Pinpoint the cell where the given text exists, returning its [x, y] midpoint coordinate. 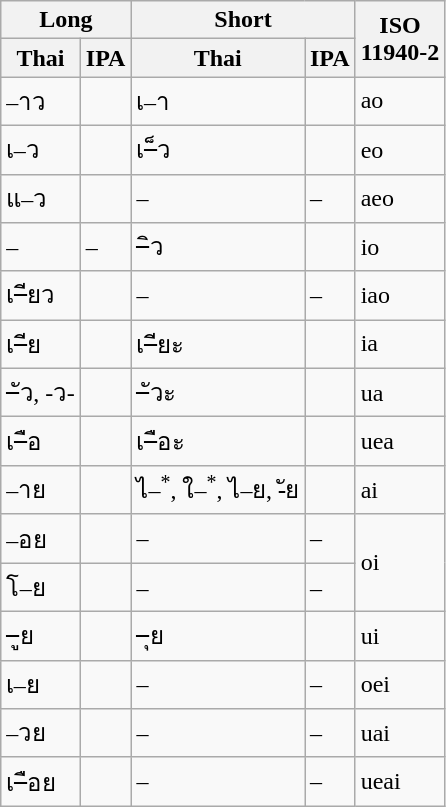
Short [243, 20]
–าว [41, 102]
เ–า [218, 102]
ua [400, 392]
เ–ว [41, 150]
eo [400, 150]
–ุย [218, 636]
เ–ียว [41, 296]
โ–ย [41, 588]
เ–ือ [41, 442]
Long [66, 20]
แ–ว [41, 198]
–ัวะ [218, 392]
ia [400, 344]
เ–ือะ [218, 442]
ueai [400, 782]
เ–ียะ [218, 344]
oi [400, 562]
เ–ย [41, 684]
uai [400, 734]
เ–ือย [41, 782]
–ิว [218, 248]
เ–ีย [41, 344]
io [400, 248]
aeo [400, 198]
ไ–*, ใ–*, ไ–ย, -ัย [218, 490]
ai [400, 490]
iao [400, 296]
–วย [41, 734]
–ูย [41, 636]
เ–็ว [218, 150]
ao [400, 102]
–ัว, -ว- [41, 392]
ui [400, 636]
ISO11940-2 [400, 39]
–อย [41, 538]
–าย [41, 490]
oei [400, 684]
uea [400, 442]
